Output the (X, Y) coordinate of the center of the cell containing the given text.  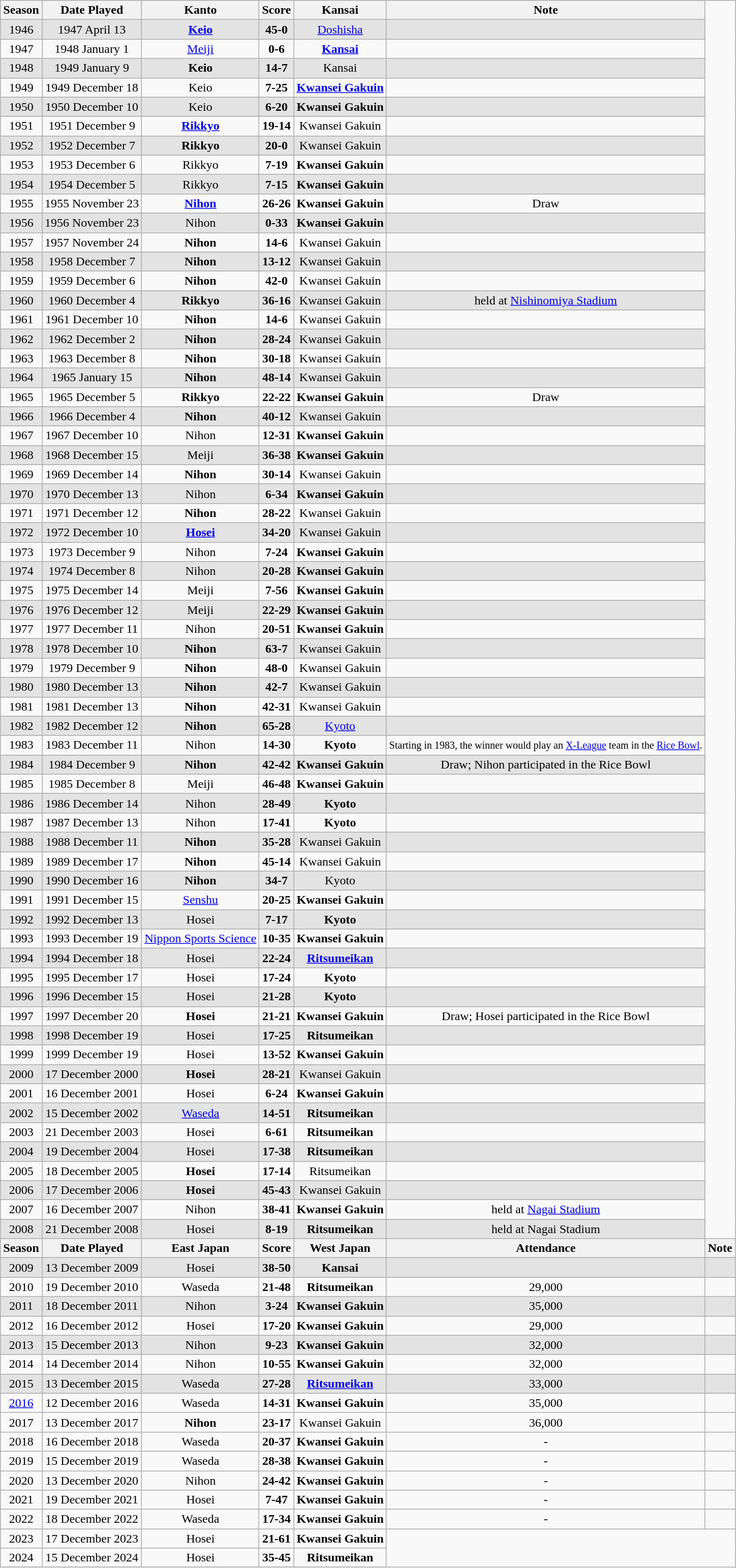
42-31 (277, 706)
40-12 (277, 416)
1948 January 1 (91, 49)
1981 December 13 (91, 706)
2004 (21, 1151)
7-19 (277, 165)
Draw; Hosei participated in the Rice Bowl (546, 1016)
1972 December 10 (91, 532)
20-25 (277, 900)
1947 (21, 49)
1960 (21, 300)
13 December 2017 (91, 1422)
2011 (21, 1306)
1952 December 7 (91, 145)
2013 (21, 1345)
1975 (21, 591)
14-31 (277, 1403)
1994 (21, 958)
36,000 (546, 1422)
7-47 (277, 1500)
15 December 2019 (91, 1461)
21-28 (277, 997)
1988 December 11 (91, 842)
1958 December 7 (91, 262)
1947 April 13 (91, 29)
1991 December 15 (91, 900)
2003 (21, 1132)
9-23 (277, 1345)
2014 (21, 1364)
1949 January 9 (91, 68)
1972 (21, 532)
33,000 (546, 1383)
1957 (21, 242)
1969 (21, 474)
1970 (21, 494)
1973 December 9 (91, 551)
22-24 (277, 958)
East Japan (200, 1248)
1965 December 5 (91, 397)
38-50 (277, 1268)
21-61 (277, 1539)
21-21 (277, 1016)
2010 (21, 1287)
1971 (21, 513)
18 December 2011 (91, 1306)
15 December 2024 (91, 1558)
1969 December 14 (91, 474)
1995 December 17 (91, 977)
17 December 2023 (91, 1539)
13 December 2009 (91, 1268)
27-28 (277, 1383)
1989 (21, 862)
12-31 (277, 436)
1996 December 15 (91, 997)
8-19 (277, 1229)
1956 (21, 223)
1960 December 4 (91, 300)
1974 December 8 (91, 571)
6-34 (277, 494)
1993 (21, 939)
17-24 (277, 977)
1989 December 17 (91, 862)
2009 (21, 1268)
2016 (21, 1403)
1979 December 9 (91, 668)
1991 (21, 900)
28-22 (277, 513)
1988 (21, 842)
1999 (21, 1055)
30-18 (277, 358)
1995 (21, 977)
Kanto (200, 10)
17-34 (277, 1519)
2005 (21, 1171)
1966 (21, 416)
46-48 (277, 784)
42-0 (277, 281)
1985 (21, 784)
1963 December 8 (91, 358)
1990 (21, 881)
7-24 (277, 551)
1966 December 4 (91, 416)
42-42 (277, 764)
45-14 (277, 862)
24-42 (277, 1481)
21-48 (277, 1287)
28-21 (277, 1074)
1959 December 6 (91, 281)
13-52 (277, 1055)
19 December 2021 (91, 1500)
19 December 2010 (91, 1287)
West Japan (340, 1248)
1958 (21, 262)
26-26 (277, 203)
1992 December 13 (91, 919)
1946 (21, 29)
1998 (21, 1035)
1982 December 12 (91, 726)
Draw; Nihon participated in the Rice Bowl (546, 764)
2018 (21, 1441)
1954 (21, 184)
0-33 (277, 223)
10-35 (277, 939)
48-14 (277, 378)
1951 December 9 (91, 126)
1949 (21, 87)
2008 (21, 1229)
16 December 2012 (91, 1326)
2021 (21, 1500)
1977 (21, 629)
12 December 2016 (91, 1403)
1952 (21, 145)
1961 (21, 320)
Attendance (546, 1248)
16 December 2018 (91, 1441)
1980 December 13 (91, 687)
1957 November 24 (91, 242)
34-7 (277, 881)
17 December 2006 (91, 1190)
Doshisha (340, 29)
36-38 (277, 455)
28-38 (277, 1461)
1992 (21, 919)
Senshu (200, 900)
1999 December 19 (91, 1055)
1994 December 18 (91, 958)
Nippon Sports Science (200, 939)
1955 November 23 (91, 203)
30-14 (277, 474)
2006 (21, 1190)
1979 (21, 668)
63-7 (277, 649)
1950 December 10 (91, 107)
2001 (21, 1093)
0-6 (277, 49)
17-14 (277, 1171)
1949 December 18 (91, 87)
1976 (21, 610)
1954 December 5 (91, 184)
7-56 (277, 591)
1993 December 19 (91, 939)
13 December 2015 (91, 1383)
2023 (21, 1539)
2020 (21, 1481)
1964 (21, 378)
17 December 2000 (91, 1074)
1980 (21, 687)
1953 December 6 (91, 165)
21 December 2008 (91, 1229)
15 December 2013 (91, 1345)
14-7 (277, 68)
1983 (21, 745)
1984 December 9 (91, 764)
20-0 (277, 145)
20-51 (277, 629)
2007 (21, 1210)
19-14 (277, 126)
2022 (21, 1519)
3-24 (277, 1306)
45-43 (277, 1190)
1968 (21, 455)
Starting in 1983, the winner would play an X-League team in the Rice Bowl. (546, 745)
13 December 2020 (91, 1481)
1981 (21, 706)
18 December 2022 (91, 1519)
28-24 (277, 339)
17-25 (277, 1035)
1962 December 2 (91, 339)
42-7 (277, 687)
1961 December 10 (91, 320)
34-20 (277, 532)
48-0 (277, 668)
16 December 2001 (91, 1093)
1982 (21, 726)
10-55 (277, 1364)
1965 (21, 397)
1998 December 19 (91, 1035)
38-41 (277, 1210)
6-61 (277, 1132)
35-45 (277, 1558)
17-38 (277, 1151)
1975 December 14 (91, 591)
13-12 (277, 262)
2012 (21, 1326)
1987 (21, 822)
1948 (21, 68)
2000 (21, 1074)
1985 December 8 (91, 784)
1970 December 13 (91, 494)
14-51 (277, 1113)
1983 December 11 (91, 745)
1959 (21, 281)
36-16 (277, 300)
22-29 (277, 610)
1997 December 20 (91, 1016)
23-17 (277, 1422)
1971 December 12 (91, 513)
1986 (21, 803)
6-24 (277, 1093)
1953 (21, 165)
6-20 (277, 107)
22-22 (277, 397)
17-41 (277, 822)
7-15 (277, 184)
1965 January 15 (91, 378)
1984 (21, 764)
35-28 (277, 842)
2017 (21, 1422)
17-20 (277, 1326)
1967 December 10 (91, 436)
7-25 (277, 87)
2024 (21, 1558)
1986 December 14 (91, 803)
1956 November 23 (91, 223)
19 December 2004 (91, 1151)
1978 (21, 649)
1962 (21, 339)
65-28 (277, 726)
1977 December 11 (91, 629)
45-0 (277, 29)
held at Nishinomiya Stadium (546, 300)
20-28 (277, 571)
2019 (21, 1461)
1987 December 13 (91, 822)
20-37 (277, 1441)
1967 (21, 436)
16 December 2007 (91, 1210)
2002 (21, 1113)
15 December 2002 (91, 1113)
1974 (21, 571)
1951 (21, 126)
1973 (21, 551)
1950 (21, 107)
1997 (21, 1016)
1990 December 16 (91, 881)
1978 December 10 (91, 649)
1976 December 12 (91, 610)
14-30 (277, 745)
21 December 2003 (91, 1132)
1996 (21, 997)
1968 December 15 (91, 455)
7-17 (277, 919)
18 December 2005 (91, 1171)
28-49 (277, 803)
2015 (21, 1383)
1955 (21, 203)
14 December 2014 (91, 1364)
1963 (21, 358)
